Capture the cell that displays the provided text and extract its [x, y] central coordinate. 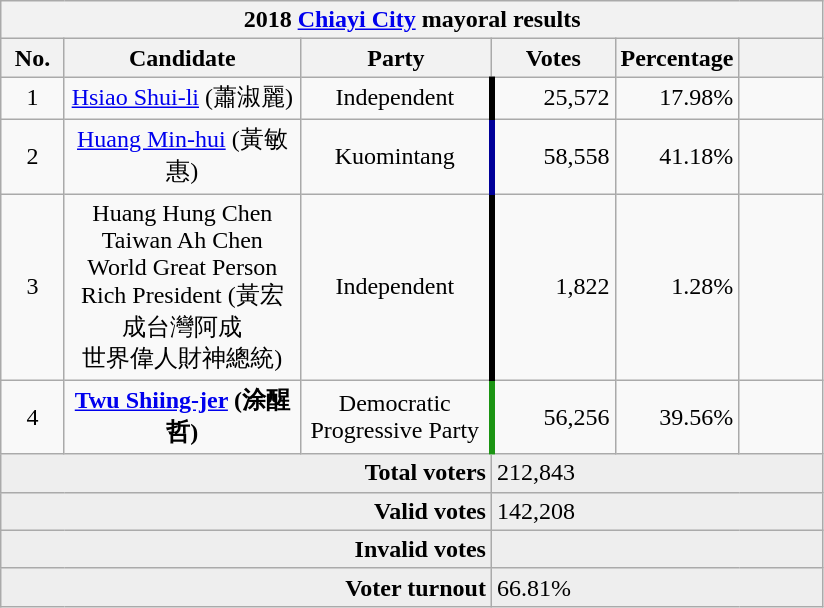
4 [33, 417]
Hsiao Shui-li (蕭淑麗) [182, 98]
1.28% [677, 288]
Votes [553, 58]
66.81% [657, 587]
142,208 [657, 511]
2 [33, 156]
56,256 [553, 417]
Percentage [677, 58]
Candidate [182, 58]
Democratic Progressive Party [396, 417]
39.56% [677, 417]
Invalid votes [246, 549]
25,572 [553, 98]
3 [33, 288]
1 [33, 98]
Huang Hung Chen Taiwan Ah Chen World Great Person Rich President (黃宏成台灣阿成世界偉人財神總統) [182, 288]
Kuomintang [396, 156]
Valid votes [246, 511]
212,843 [657, 473]
Voter turnout [246, 587]
58,558 [553, 156]
1,822 [553, 288]
41.18% [677, 156]
17.98% [677, 98]
Twu Shiing-jer (涂醒哲) [182, 417]
2018 Chiayi City mayoral results [412, 20]
Huang Min-hui (黃敏惠) [182, 156]
Total voters [246, 473]
Party [396, 58]
No. [33, 58]
